Scan for the cell matching the given text and deliver its [X, Y] coordinate at center. 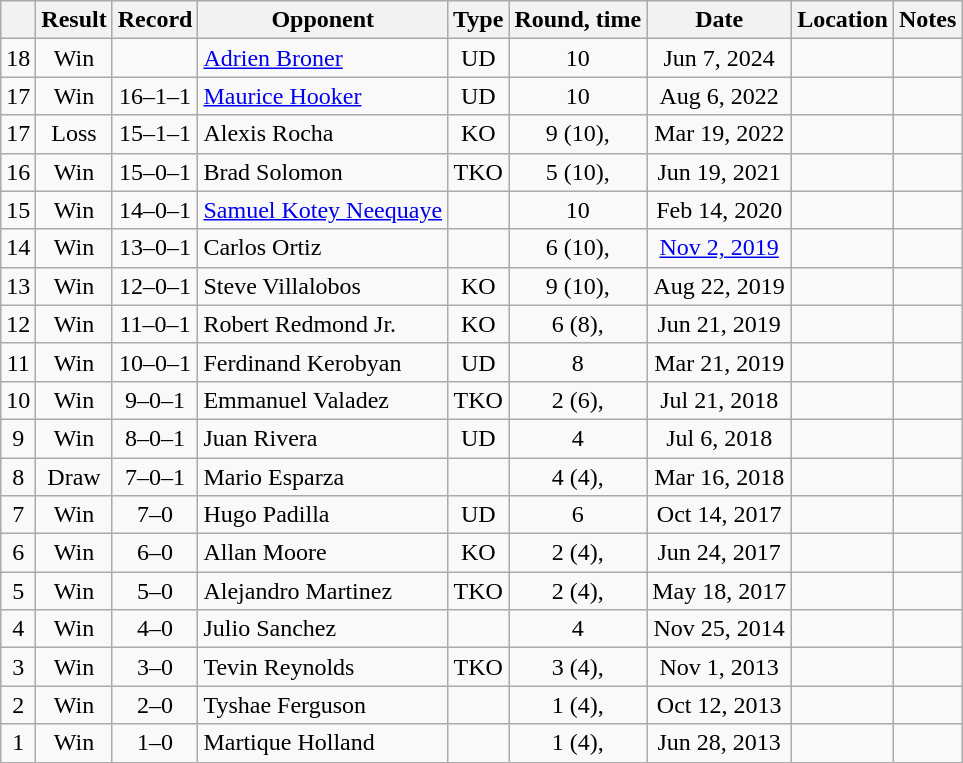
3–0 [155, 667]
12–0–1 [155, 286]
May 18, 2017 [720, 591]
Alejandro Martinez [323, 591]
1 [18, 743]
Mar 16, 2018 [720, 477]
Jun 28, 2013 [720, 743]
3 (4), [578, 667]
Draw [74, 477]
9 [18, 438]
Mar 21, 2019 [720, 362]
Aug 6, 2022 [720, 96]
Alexis Rocha [323, 134]
5 [18, 591]
Carlos Ortiz [323, 248]
Location [843, 20]
Nov 25, 2014 [720, 629]
Juan Rivera [323, 438]
Jul 21, 2018 [720, 400]
Nov 1, 2013 [720, 667]
13 [18, 286]
5 (10), [578, 172]
10–0–1 [155, 362]
Record [155, 20]
16 [18, 172]
Oct 12, 2013 [720, 705]
Tevin Reynolds [323, 667]
Jun 21, 2019 [720, 324]
1–0 [155, 743]
Date [720, 20]
3 [18, 667]
6 (10), [578, 248]
Jul 6, 2018 [720, 438]
4 (4), [578, 477]
Feb 14, 2020 [720, 210]
Ferdinand Kerobyan [323, 362]
Loss [74, 134]
4–0 [155, 629]
15–1–1 [155, 134]
11–0–1 [155, 324]
Brad Solomon [323, 172]
Mario Esparza [323, 477]
Steve Villalobos [323, 286]
Julio Sanchez [323, 629]
Martique Holland [323, 743]
2–0 [155, 705]
Jun 19, 2021 [720, 172]
7–0 [155, 515]
Allan Moore [323, 553]
15–0–1 [155, 172]
2 [18, 705]
Nov 2, 2019 [720, 248]
Notes [927, 20]
13–0–1 [155, 248]
Jun 24, 2017 [720, 553]
Type [478, 20]
9–0–1 [155, 400]
18 [18, 58]
Result [74, 20]
14 [18, 248]
16–1–1 [155, 96]
Jun 7, 2024 [720, 58]
Aug 22, 2019 [720, 286]
Samuel Kotey Neequaye [323, 210]
5–0 [155, 591]
Emmanuel Valadez [323, 400]
Round, time [578, 20]
Hugo Padilla [323, 515]
Mar 19, 2022 [720, 134]
12 [18, 324]
Tyshae Ferguson [323, 705]
14–0–1 [155, 210]
Opponent [323, 20]
Maurice Hooker [323, 96]
6–0 [155, 553]
2 (6), [578, 400]
6 (8), [578, 324]
7–0–1 [155, 477]
15 [18, 210]
8–0–1 [155, 438]
Oct 14, 2017 [720, 515]
Robert Redmond Jr. [323, 324]
7 [18, 515]
11 [18, 362]
Adrien Broner [323, 58]
